Extract the (X, Y) coordinate from the center of the cell holding the provided text.  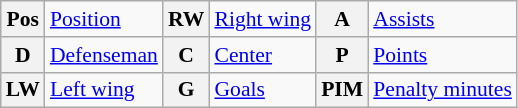
Goals (262, 90)
C (186, 55)
Pos (23, 19)
LW (23, 90)
A (342, 19)
Penalty minutes (442, 90)
Position (104, 19)
G (186, 90)
RW (186, 19)
D (23, 55)
Right wing (262, 19)
Left wing (104, 90)
PIM (342, 90)
P (342, 55)
Defenseman (104, 55)
Assists (442, 19)
Center (262, 55)
Points (442, 55)
